Determine the (X, Y) coordinate at the center of the cell enclosing the given text.  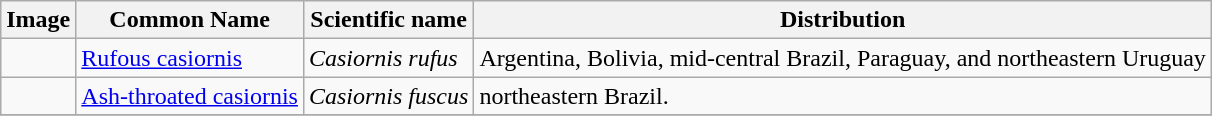
Argentina, Bolivia, mid-central Brazil, Paraguay, and northeastern Uruguay (843, 58)
Common Name (190, 20)
Rufous casiornis (190, 58)
Casiornis fuscus (388, 96)
Distribution (843, 20)
Scientific name (388, 20)
Casiornis rufus (388, 58)
Image (38, 20)
Ash-throated casiornis (190, 96)
northeastern Brazil. (843, 96)
